Pinpoint the cell where the given text exists, returning its (x, y) midpoint coordinate. 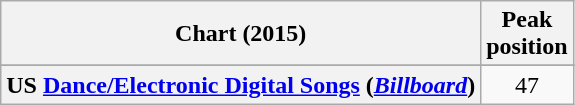
Peakposition (527, 34)
47 (527, 85)
US Dance/Electronic Digital Songs (Billboard) (241, 85)
Chart (2015) (241, 34)
